From the cell containing the given text, extract its center point as [X, Y] coordinate. 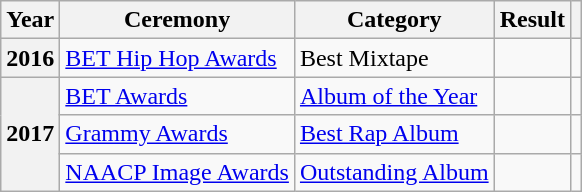
Album of the Year [394, 96]
NAACP Image Awards [178, 172]
Best Rap Album [394, 134]
Result [532, 20]
Category [394, 20]
BET Hip Hop Awards [178, 58]
2017 [30, 134]
2016 [30, 58]
Year [30, 20]
Ceremony [178, 20]
Best Mixtape [394, 58]
Grammy Awards [178, 134]
BET Awards [178, 96]
Outstanding Album [394, 172]
